Find where the given text appears and provide that cell's center as [X, Y] coordinate. 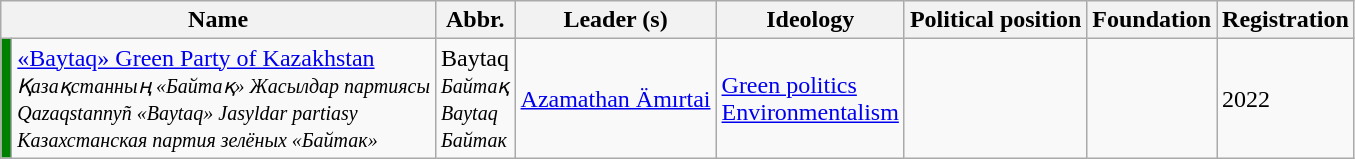
2022 [1286, 98]
Leader (s) [616, 20]
Foundation [1152, 20]
Green politicsEnvironmentalism [810, 98]
Political position [995, 20]
Registration [1286, 20]
BaytaqБайтақBaytaqБайтак [475, 98]
Azamathan Ämırtai [616, 98]
Abbr. [475, 20]
Ideology [810, 20]
«Baytaq» Green Party of KazakhstanҚазақстанның «Байтақ» Жасылдар партиясыQazaqstannyñ «Baytaq» Jasyldar partiasyКазахстанская партия зелёных «Байтак» [224, 98]
Name [218, 20]
